Provide the (x, y) coordinate of the cell's center where the given text is located.  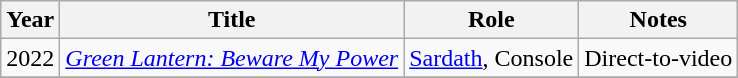
Year (30, 20)
Title (232, 20)
Sardath, Console (492, 58)
Green Lantern: Beware My Power (232, 58)
Notes (658, 20)
Direct-to-video (658, 58)
Role (492, 20)
2022 (30, 58)
